Locate the cell with the specified text and output its [x, y] center coordinate. 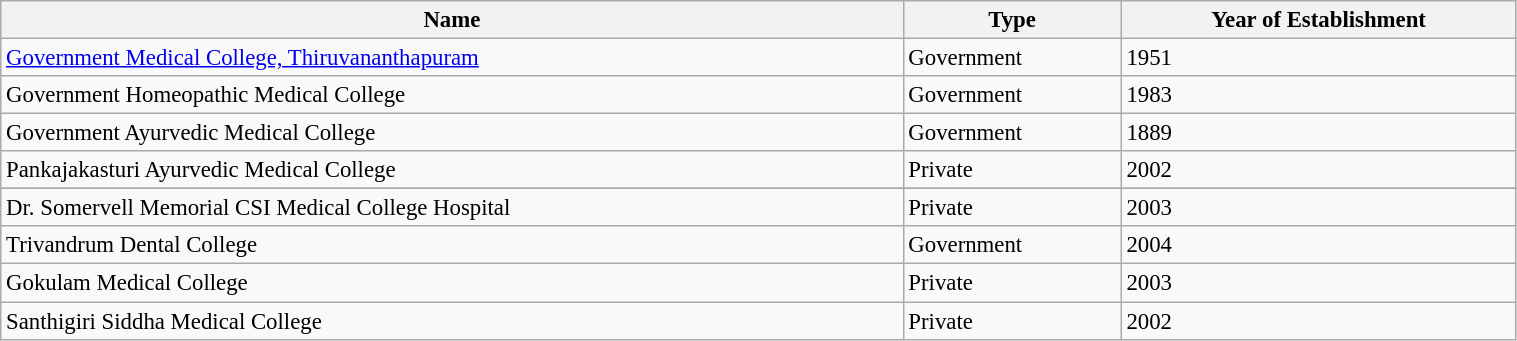
1983 [1318, 95]
Government Ayurvedic Medical College [452, 133]
Government Medical College, Thiruvananthapuram [452, 58]
Type [1012, 20]
2004 [1318, 245]
Pankajakasturi Ayurvedic Medical College [452, 170]
1889 [1318, 133]
1951 [1318, 58]
Government Homeopathic Medical College [452, 95]
Year of Establishment [1318, 20]
Dr. Somervell Memorial CSI Medical College Hospital [452, 208]
Gokulam Medical College [452, 283]
Santhigiri Siddha Medical College [452, 321]
Name [452, 20]
Trivandrum Dental College [452, 245]
